For the text-containing cell, return its midpoint in [x, y] coordinate format. 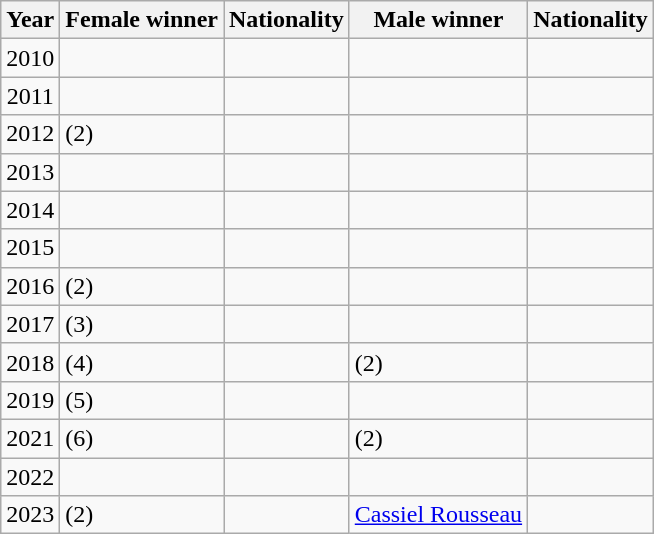
2012 [30, 134]
(4) [142, 362]
2017 [30, 324]
2018 [30, 362]
2016 [30, 286]
Year [30, 20]
2013 [30, 172]
Cassiel Rousseau [438, 515]
(6) [142, 438]
Female winner [142, 20]
2019 [30, 400]
Male winner [438, 20]
2011 [30, 96]
(3) [142, 324]
2022 [30, 477]
2010 [30, 58]
2014 [30, 210]
(5) [142, 400]
2015 [30, 248]
2023 [30, 515]
2021 [30, 438]
